Pinpoint the cell where the given text exists, returning its [x, y] midpoint coordinate. 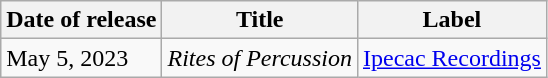
Label [452, 20]
Ipecac Recordings [452, 58]
Rites of Percussion [260, 58]
Title [260, 20]
Date of release [82, 20]
May 5, 2023 [82, 58]
